Locate the cell with the specified text and output its (X, Y) center coordinate. 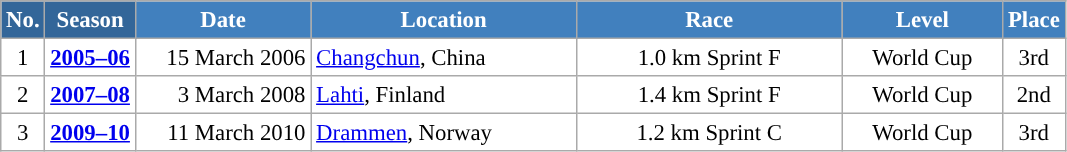
2nd (1034, 95)
2005–06 (90, 58)
Season (90, 20)
3 March 2008 (223, 95)
Date (223, 20)
15 March 2006 (223, 58)
Race (709, 20)
1 (23, 58)
Level (922, 20)
1.0 km Sprint F (709, 58)
11 March 2010 (223, 133)
Place (1034, 20)
Location (444, 20)
Drammen, Norway (444, 133)
1.4 km Sprint F (709, 95)
1.2 km Sprint C (709, 133)
Changchun, China (444, 58)
No. (23, 20)
Lahti, Finland (444, 95)
3 (23, 133)
2 (23, 95)
2007–08 (90, 95)
2009–10 (90, 133)
